Return the (X, Y) coordinate for the center point of the cell that contains the specified text.  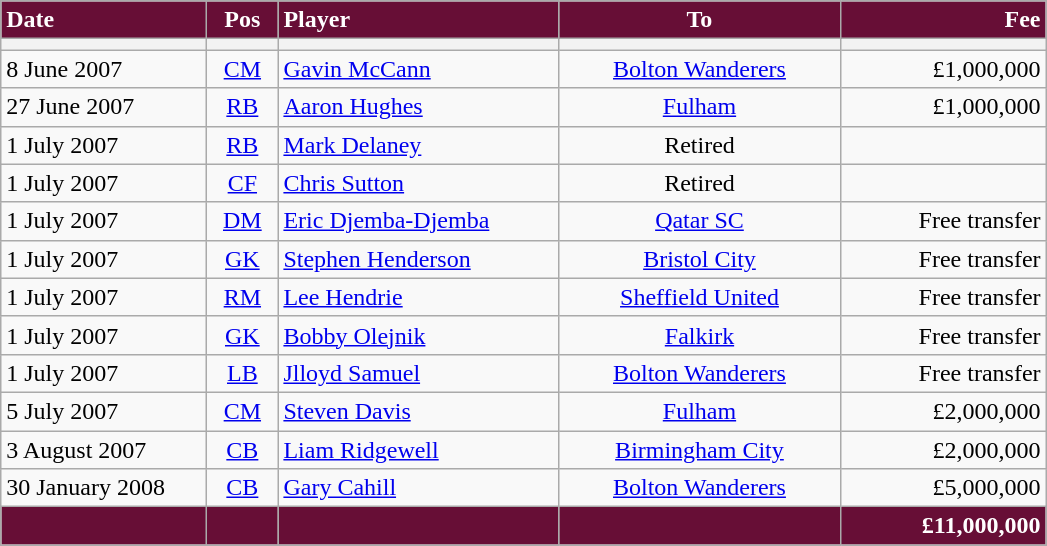
Chris Sutton (418, 183)
CF (242, 183)
Steven Davis (418, 411)
£5,000,000 (943, 488)
Fee (943, 20)
Player (418, 20)
RM (242, 297)
5 July 2007 (104, 411)
Mark Delaney (418, 145)
Lee Hendrie (418, 297)
LB (242, 373)
3 August 2007 (104, 449)
Qatar SC (700, 221)
Sheffield United (700, 297)
Gary Cahill (418, 488)
Jlloyd Samuel (418, 373)
Bobby Olejnik (418, 335)
Aaron Hughes (418, 107)
Stephen Henderson (418, 259)
Liam Ridgewell (418, 449)
To (700, 20)
Gavin McCann (418, 69)
Pos (242, 20)
27 June 2007 (104, 107)
Date (104, 20)
30 January 2008 (104, 488)
Falkirk (700, 335)
Eric Djemba-Djemba (418, 221)
Birmingham City (700, 449)
DM (242, 221)
£11,000,000 (943, 526)
Bristol City (700, 259)
8 June 2007 (104, 69)
